Locate the cell with the specified text and output its [X, Y] center coordinate. 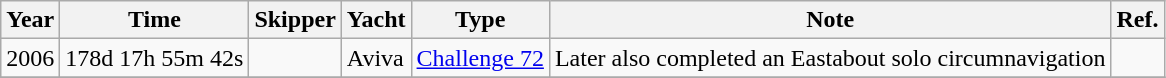
Note [830, 20]
Time [154, 20]
Year [30, 20]
Challenge 72 [480, 58]
Yacht [376, 20]
Skipper [295, 20]
Type [480, 20]
178d 17h 55m 42s [154, 58]
Ref. [1138, 20]
2006 [30, 58]
Aviva [376, 58]
Later also completed an Eastabout solo circumnavigation [830, 58]
